Extract the (X, Y) coordinate from the center of the cell holding the provided text.  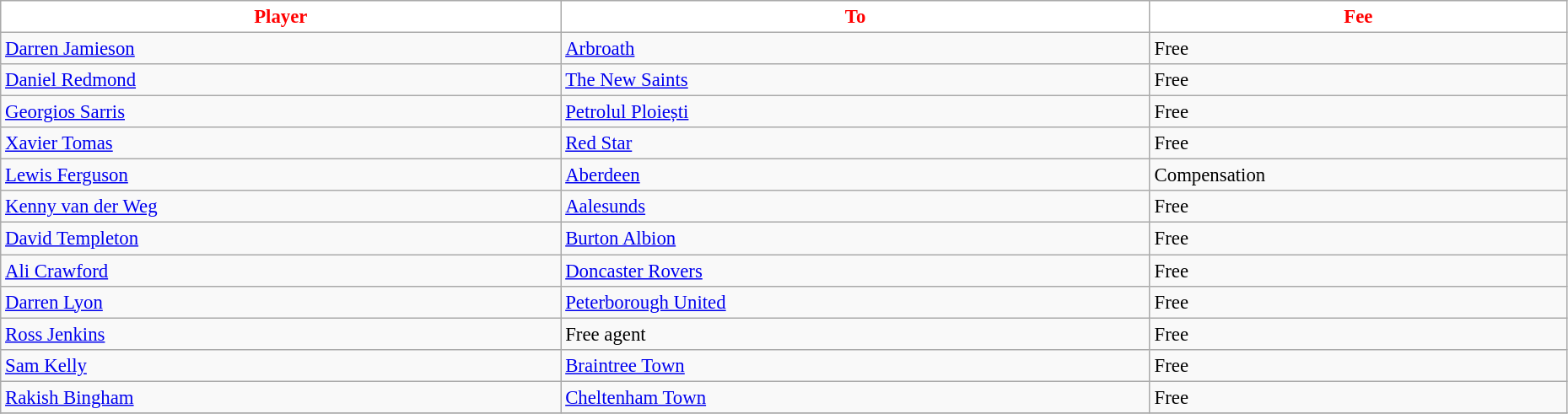
Sam Kelly (281, 365)
Darren Lyon (281, 302)
Georgios Sarris (281, 112)
The New Saints (855, 80)
Cheltenham Town (855, 397)
Aberdeen (855, 175)
Aalesunds (855, 207)
Arbroath (855, 49)
To (855, 17)
David Templeton (281, 239)
Darren Jamieson (281, 49)
Xavier Tomas (281, 143)
Daniel Redmond (281, 80)
Doncaster Rovers (855, 271)
Peterborough United (855, 302)
Ross Jenkins (281, 334)
Petrolul Ploiești (855, 112)
Rakish Bingham (281, 397)
Red Star (855, 143)
Braintree Town (855, 365)
Kenny van der Weg (281, 207)
Free agent (855, 334)
Player (281, 17)
Lewis Ferguson (281, 175)
Fee (1358, 17)
Ali Crawford (281, 271)
Compensation (1358, 175)
Burton Albion (855, 239)
